Search for the cell housing the specified text and yield its [x, y] center coordinate. 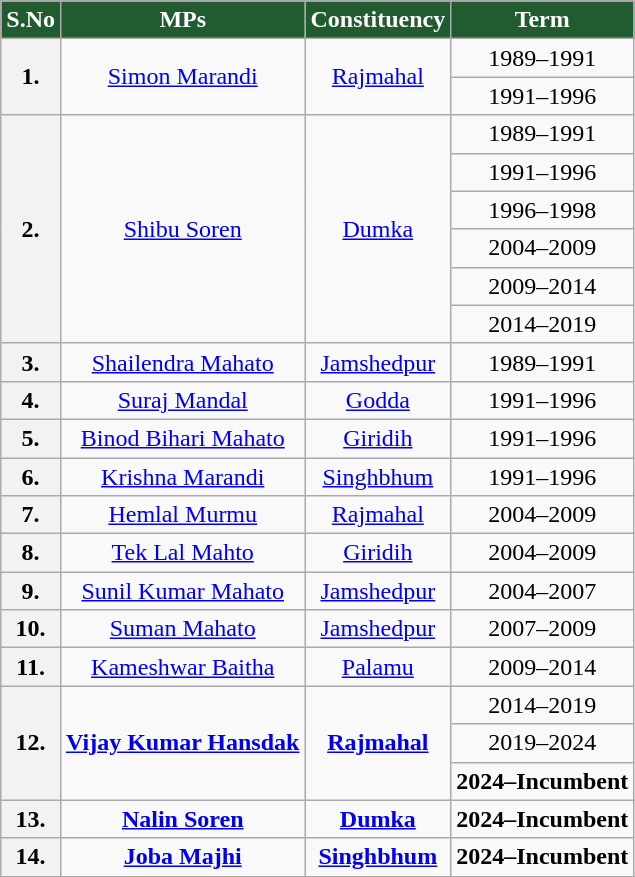
2. [31, 229]
Vijay Kumar Hansdak [182, 743]
11. [31, 667]
6. [31, 477]
2007–2009 [542, 629]
Kameshwar Baitha [182, 667]
Suman Mahato [182, 629]
Tek Lal Mahto [182, 553]
Binod Bihari Mahato [182, 438]
Nalin Soren [182, 819]
5. [31, 438]
Krishna Marandi [182, 477]
13. [31, 819]
10. [31, 629]
Shailendra Mahato [182, 362]
Hemlal Murmu [182, 515]
Sunil Kumar Mahato [182, 591]
Constituency [378, 20]
8. [31, 553]
MPs [182, 20]
Shibu Soren [182, 229]
7. [31, 515]
4. [31, 400]
2019–2024 [542, 743]
Term [542, 20]
Joba Majhi [182, 857]
14. [31, 857]
Suraj Mandal [182, 400]
12. [31, 743]
3. [31, 362]
9. [31, 591]
S.No [31, 20]
Palamu [378, 667]
2004–2007 [542, 591]
Simon Marandi [182, 77]
1996–1998 [542, 210]
Godda [378, 400]
1. [31, 77]
